Provide the [x, y] coordinate of the cell's center where the given text is located.  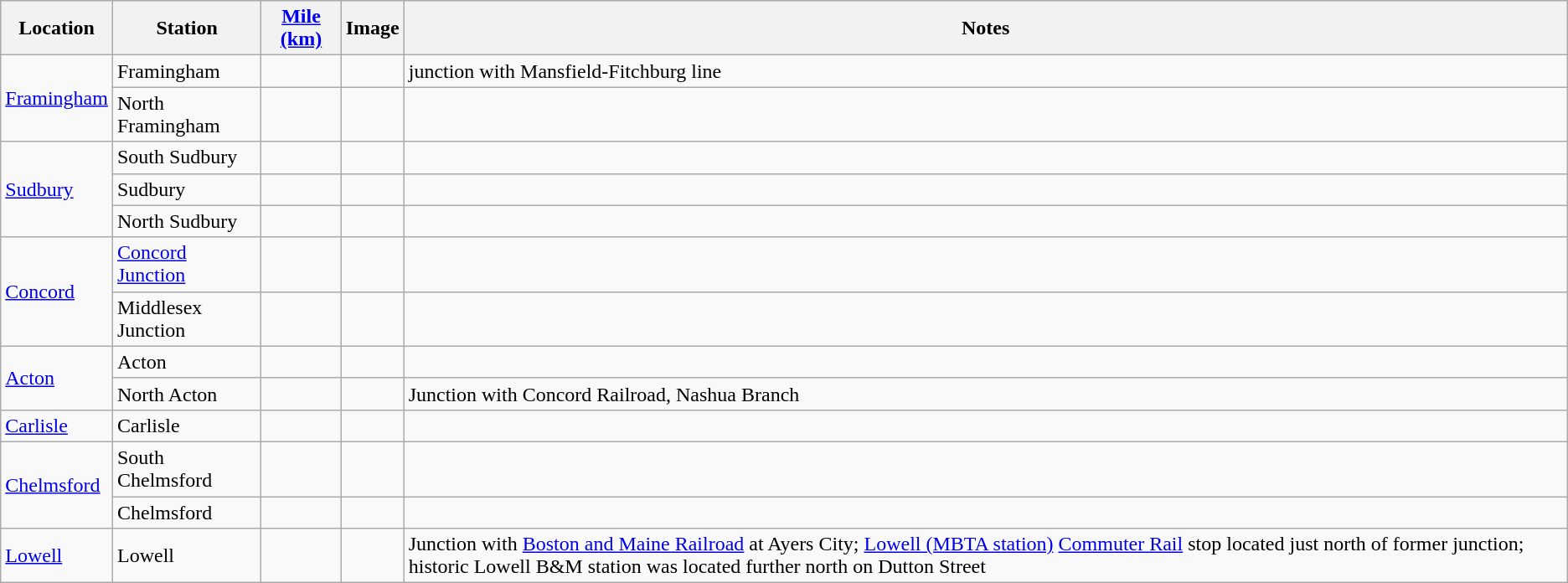
junction with Mansfield-Fitchburg line [985, 71]
Middlesex Junction [186, 318]
North Framingham [186, 114]
Junction with Concord Railroad, Nashua Branch [985, 394]
Concord [57, 291]
North Acton [186, 394]
Mile (km) [302, 28]
Concord Junction [186, 265]
South Sudbury [186, 157]
South Chelmsford [186, 469]
Station [186, 28]
Location [57, 28]
Notes [985, 28]
Image [372, 28]
North Sudbury [186, 221]
